For the text-containing cell, return its midpoint in (x, y) coordinate format. 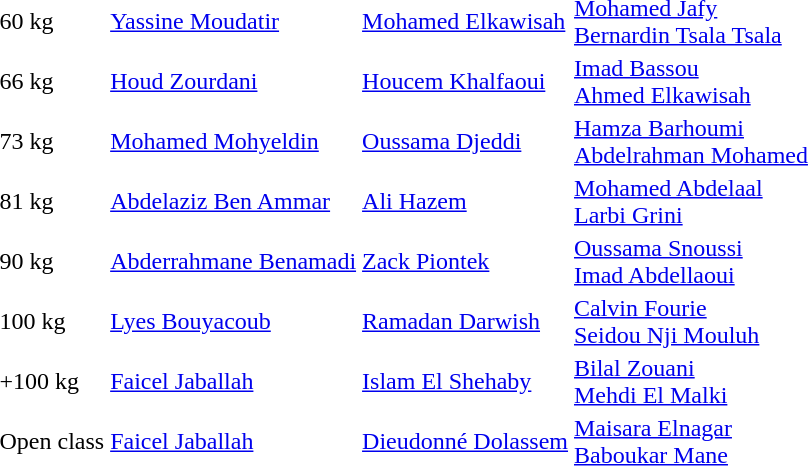
Ali Hazem (466, 202)
Houcem Khalfaoui (466, 82)
Ramadan Darwish (466, 322)
Oussama Djeddi (466, 142)
Lyes Bouyacoub (234, 322)
Houd Zourdani (234, 82)
Mohamed Mohyeldin (234, 142)
Zack Piontek (466, 262)
Faicel Jaballah (234, 382)
Islam El Shehaby (466, 382)
Abdelaziz Ben Ammar (234, 202)
Abderrahmane Benamadi (234, 262)
